Identify which cell holds the provided text, then report its [x, y] central coordinate. 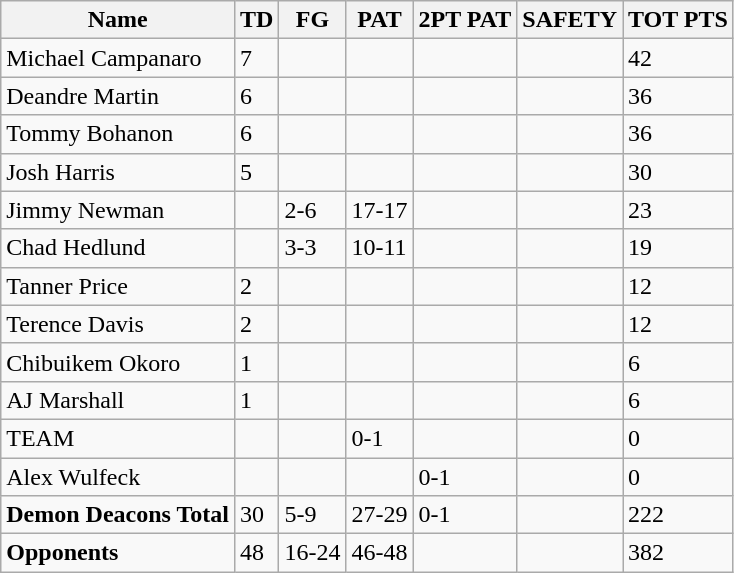
Josh Harris [118, 172]
46-48 [380, 553]
Name [118, 20]
Tommy Bohanon [118, 134]
2PT PAT [465, 20]
2-6 [312, 210]
Tanner Price [118, 286]
AJ Marshall [118, 400]
TD [256, 20]
Michael Campanaro [118, 58]
TOT PTS [678, 20]
TEAM [118, 438]
SAFETY [570, 20]
Deandre Martin [118, 96]
PAT [380, 20]
5 [256, 172]
42 [678, 58]
27-29 [380, 515]
5-9 [312, 515]
16-24 [312, 553]
Chad Hedlund [118, 248]
17-17 [380, 210]
Demon Deacons Total [118, 515]
10-11 [380, 248]
222 [678, 515]
Opponents [118, 553]
FG [312, 20]
19 [678, 248]
Terence Davis [118, 324]
Chibuikem Okoro [118, 362]
Jimmy Newman [118, 210]
3-3 [312, 248]
Alex Wulfeck [118, 477]
7 [256, 58]
23 [678, 210]
382 [678, 553]
48 [256, 553]
